Capture the cell that displays the provided text and extract its (X, Y) central coordinate. 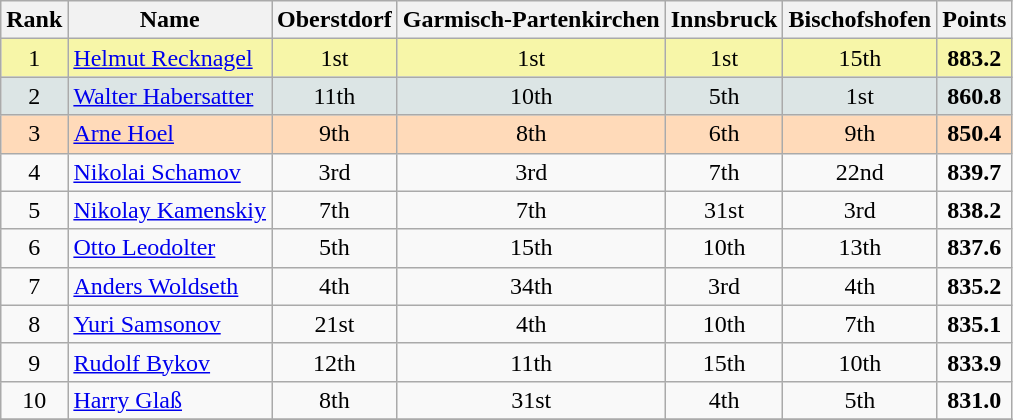
10 (34, 400)
860.8 (974, 96)
Oberstdorf (335, 20)
3 (34, 134)
835.1 (974, 324)
Yuri Samsonov (170, 324)
8 (34, 324)
831.0 (974, 400)
883.2 (974, 58)
837.6 (974, 248)
13th (860, 248)
838.2 (974, 210)
Innsbruck (724, 20)
1 (34, 58)
6 (34, 248)
Otto Leodolter (170, 248)
Rudolf Bykov (170, 362)
Harry Glaß (170, 400)
9 (34, 362)
21st (335, 324)
Points (974, 20)
Nikolai Schamov (170, 172)
5 (34, 210)
Helmut Recknagel (170, 58)
4 (34, 172)
Walter Habersatter (170, 96)
Anders Woldseth (170, 286)
839.7 (974, 172)
22nd (860, 172)
835.2 (974, 286)
833.9 (974, 362)
12th (335, 362)
Bischofshofen (860, 20)
Rank (34, 20)
7 (34, 286)
6th (724, 134)
34th (531, 286)
Name (170, 20)
Nikolay Kamenskiy (170, 210)
Arne Hoel (170, 134)
2 (34, 96)
Garmisch-Partenkirchen (531, 20)
850.4 (974, 134)
